Return (X, Y) of the center of cell containing provided text 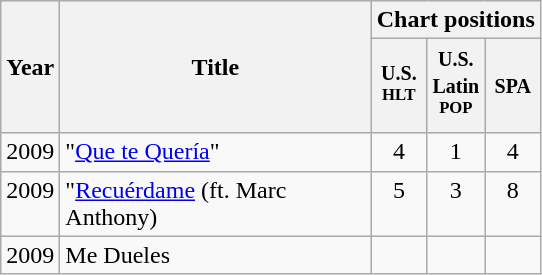
Title (216, 67)
3 (456, 204)
U.S. HLT (399, 86)
1 (456, 152)
"Que te Quería" (216, 152)
"Recuérdame (ft. Marc Anthony) (216, 204)
Me Dueles (216, 255)
SPA (513, 86)
Year (30, 67)
5 (399, 204)
Chart positions (456, 20)
8 (513, 204)
U.S.Latin POP (456, 86)
